Detect which cell encompasses the target text, then output its (X, Y) center coordinate. 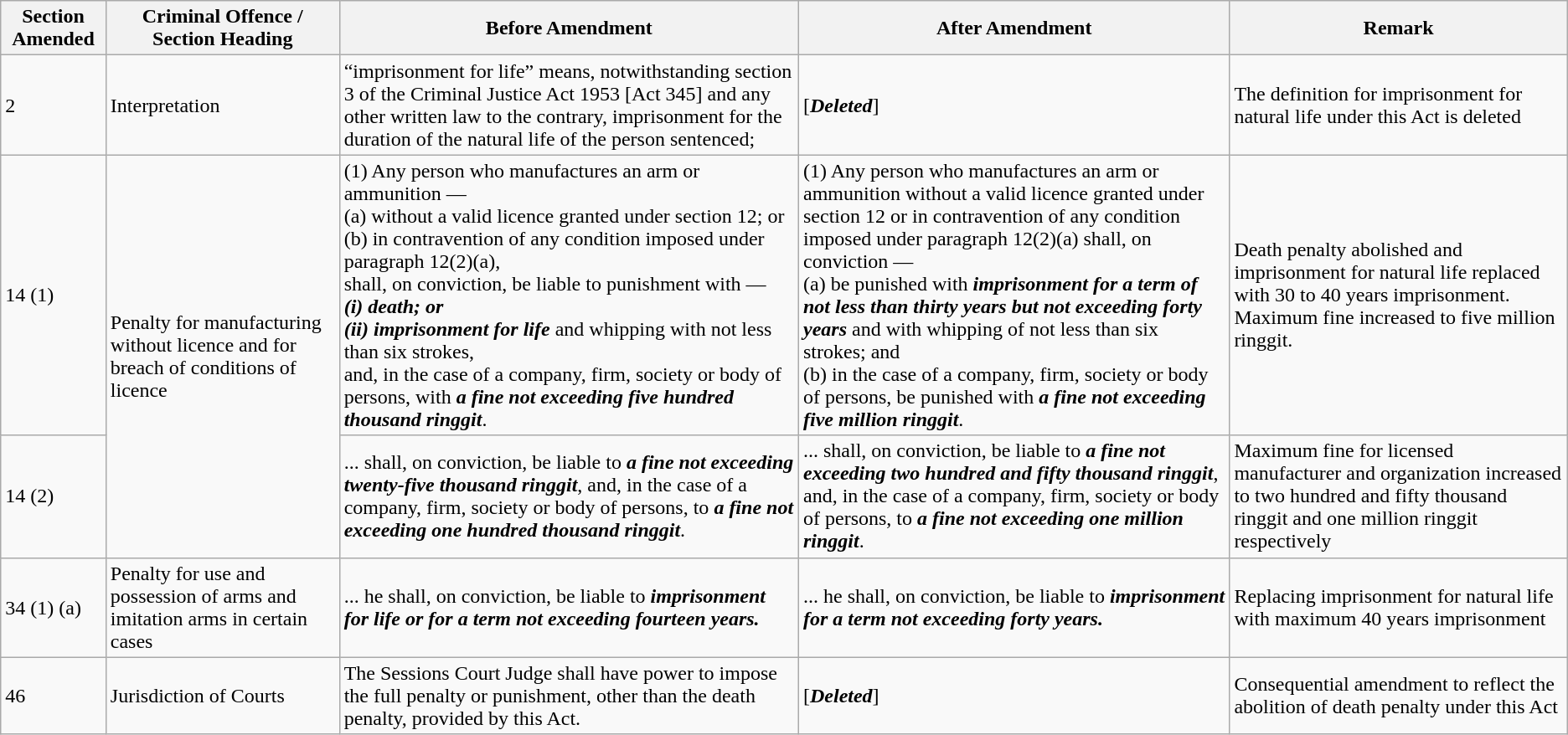
The Sessions Court Judge shall have power to impose the full penalty or punishment, other than the death penalty, provided by this Act. (569, 696)
Section Amended (54, 28)
... he shall, on conviction, be liable to imprisonment for a term not exceeding forty years. (1014, 608)
Penalty for use and possession of arms and imitation arms in certain cases (223, 608)
Maximum fine for licensed manufacturer and organization increased to two hundred and fifty thousand ringgit and one million ringgit respectively (1399, 496)
Jurisdiction of Courts (223, 696)
14 (1) (54, 295)
Before Amendment (569, 28)
Replacing imprisonment for natural life with maximum 40 years imprisonment (1399, 608)
46 (54, 696)
34 (1) (a) (54, 608)
... he shall, on conviction, be liable to imprisonment for life or for a term not exceeding fourteen years. (569, 608)
Consequential amendment to reflect the abolition of death penalty under this Act (1399, 696)
14 (2) (54, 496)
Death penalty abolished and imprisonment for natural life replaced with 30 to 40 years imprisonment.Maximum fine increased to five million ringgit. (1399, 295)
Remark (1399, 28)
2 (54, 105)
Criminal Offence / Section Heading (223, 28)
After Amendment (1014, 28)
Penalty for manufacturing without licence and for breach of conditions of licence (223, 357)
Interpretation (223, 105)
The definition for imprisonment for natural life under this Act is deleted (1399, 105)
